Output the (X, Y) coordinate of the center of the cell containing the given text.  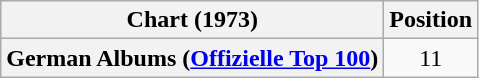
German Albums (Offizielle Top 100) (192, 58)
Chart (1973) (192, 20)
11 (431, 58)
Position (431, 20)
